Output the [X, Y] coordinate of the center of the cell containing the given text.  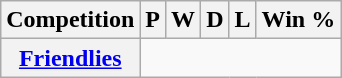
Competition [70, 20]
Win % [298, 20]
D [215, 20]
W [184, 20]
L [242, 20]
Friendlies [70, 58]
P [153, 20]
